Extract the [X, Y] coordinate from the center of the cell holding the provided text.  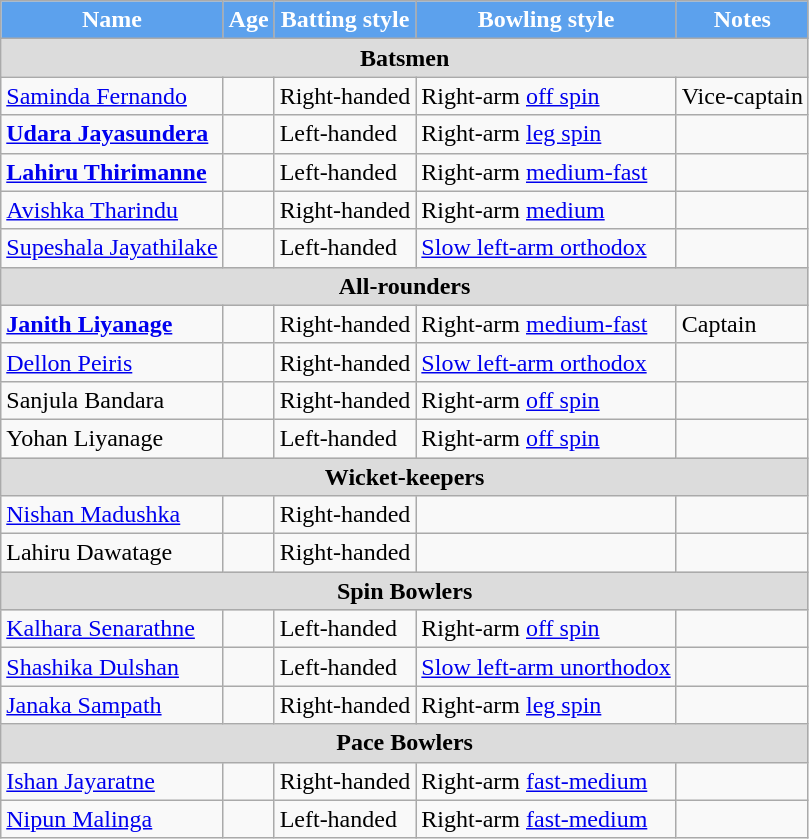
Supeshala Jayathilake [112, 248]
Kalhara Senarathne [112, 629]
Batsmen [405, 58]
Batting style [345, 20]
Bowling style [546, 20]
Nipun Malinga [112, 819]
Yohan Liyanage [112, 438]
Lahiru Thirimanne [112, 172]
Slow left-arm unorthodox [546, 667]
Sanjula Bandara [112, 400]
Captain [742, 324]
Lahiru Dawatage [112, 553]
Avishka Tharindu [112, 210]
Ishan Jayaratne [112, 781]
Janaka Sampath [112, 705]
Pace Bowlers [405, 743]
Wicket-keepers [405, 477]
Notes [742, 20]
Dellon Peiris [112, 362]
Vice-captain [742, 96]
Age [248, 20]
Janith Liyanage [112, 324]
Name [112, 20]
Nishan Madushka [112, 515]
Spin Bowlers [405, 591]
Udara Jayasundera [112, 134]
Right-arm medium [546, 210]
Shashika Dulshan [112, 667]
All-rounders [405, 286]
Saminda Fernando [112, 96]
